Locate the cell with the specified text and output its (x, y) center coordinate. 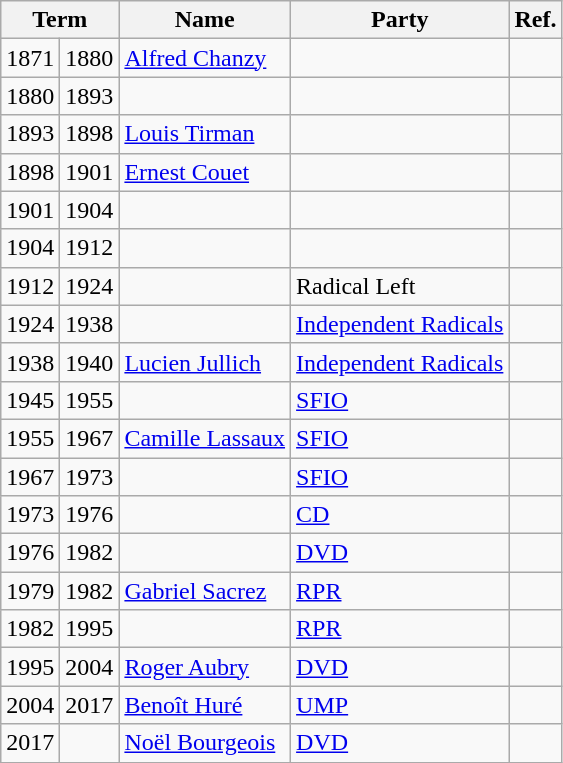
Noël Bourgeois (205, 743)
Lucien Jullich (205, 362)
Radical Left (400, 286)
1871 (30, 58)
Alfred Chanzy (205, 58)
UMP (400, 705)
Louis Tirman (205, 134)
Roger Aubry (205, 667)
Benoît Huré (205, 705)
CD (400, 515)
1940 (90, 362)
Ernest Couet (205, 172)
Camille Lassaux (205, 438)
Party (400, 20)
Term (60, 20)
Ref. (536, 20)
Name (205, 20)
Gabriel Sacrez (205, 591)
1979 (30, 591)
1945 (30, 400)
